Search for the cell housing the specified text and yield its [X, Y] center coordinate. 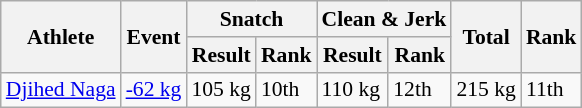
Athlete [61, 36]
105 kg [220, 90]
110 kg [352, 90]
Clean & Jerk [384, 19]
10th [286, 90]
Total [486, 36]
Snatch [251, 19]
215 kg [486, 90]
11th [552, 90]
Event [154, 36]
Djihed Naga [61, 90]
12th [420, 90]
-62 kg [154, 90]
